Extract the (x, y) coordinate from the center of the cell holding the provided text.  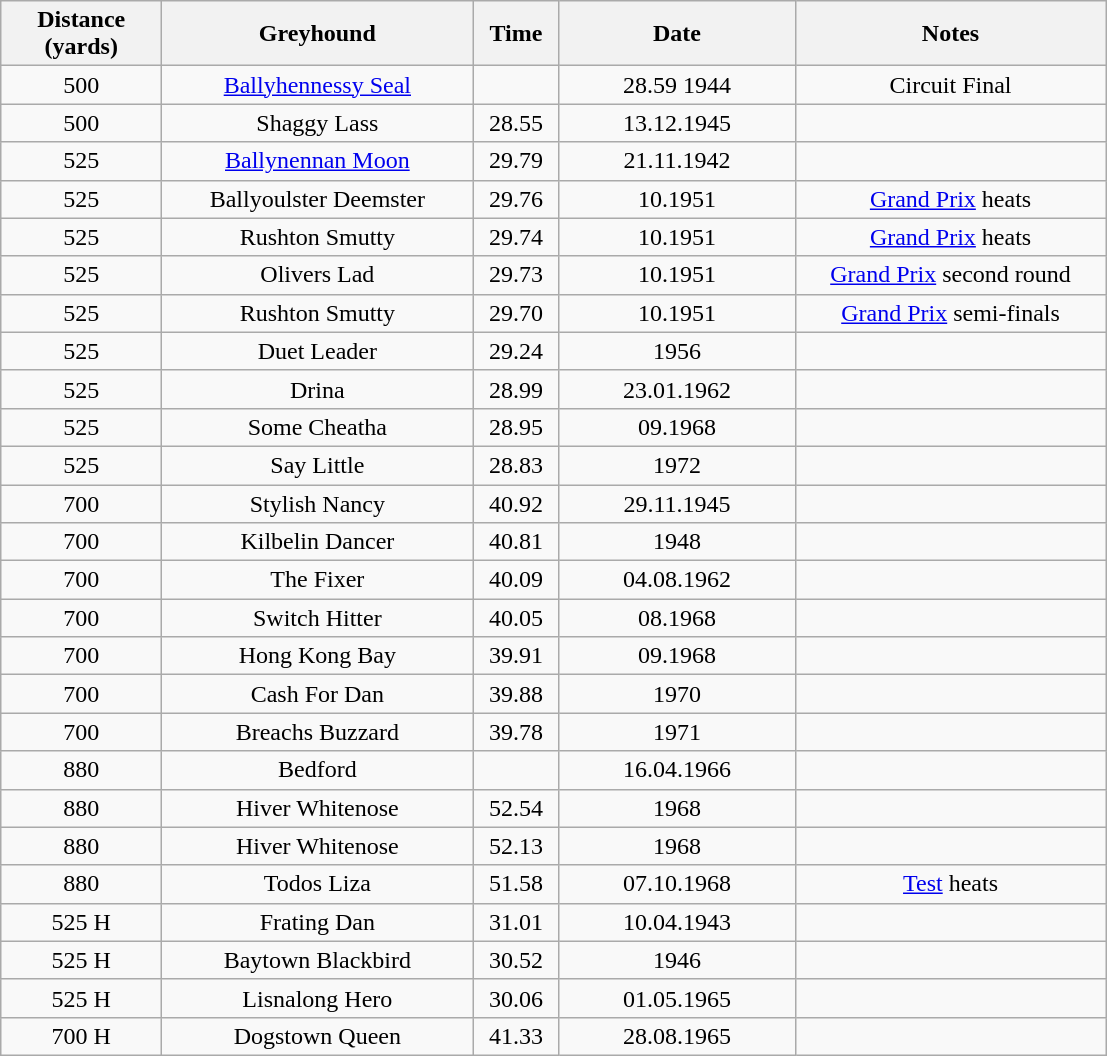
Cash For Dan (318, 694)
40.92 (516, 503)
Notes (950, 34)
Todos Liza (318, 884)
51.58 (516, 884)
28.59 1944 (677, 85)
29.24 (516, 351)
40.09 (516, 580)
39.88 (516, 694)
Circuit Final (950, 85)
Frating Dan (318, 922)
28.99 (516, 389)
52.54 (516, 808)
Olivers Lad (318, 275)
28.55 (516, 123)
39.78 (516, 732)
Breachs Buzzard (318, 732)
1972 (677, 465)
07.10.1968 (677, 884)
1946 (677, 960)
30.06 (516, 998)
Grand Prix semi-finals (950, 313)
Say Little (318, 465)
Drina (318, 389)
29.79 (516, 161)
28.08.1965 (677, 1036)
10.04.1943 (677, 922)
Ballyoulster Deemster (318, 199)
Duet Leader (318, 351)
04.08.1962 (677, 580)
The Fixer (318, 580)
Lisnalong Hero (318, 998)
41.33 (516, 1036)
Greyhound (318, 34)
Kilbelin Dancer (318, 542)
1970 (677, 694)
40.05 (516, 618)
1971 (677, 732)
Test heats (950, 884)
13.12.1945 (677, 123)
28.95 (516, 427)
21.11.1942 (677, 161)
700 H (82, 1036)
30.52 (516, 960)
Some Cheatha (318, 427)
28.83 (516, 465)
Ballynennan Moon (318, 161)
1948 (677, 542)
29.76 (516, 199)
Switch Hitter (318, 618)
1956 (677, 351)
08.1968 (677, 618)
39.91 (516, 656)
Hong Kong Bay (318, 656)
40.81 (516, 542)
29.11.1945 (677, 503)
16.04.1966 (677, 770)
29.70 (516, 313)
01.05.1965 (677, 998)
Dogstown Queen (318, 1036)
29.74 (516, 237)
Bedford (318, 770)
Distance (yards) (82, 34)
Baytown Blackbird (318, 960)
Time (516, 34)
Stylish Nancy (318, 503)
Grand Prix second round (950, 275)
Ballyhennessy Seal (318, 85)
Shaggy Lass (318, 123)
31.01 (516, 922)
23.01.1962 (677, 389)
Date (677, 34)
29.73 (516, 275)
52.13 (516, 846)
